Find where the given text appears and provide that cell's center as [x, y] coordinate. 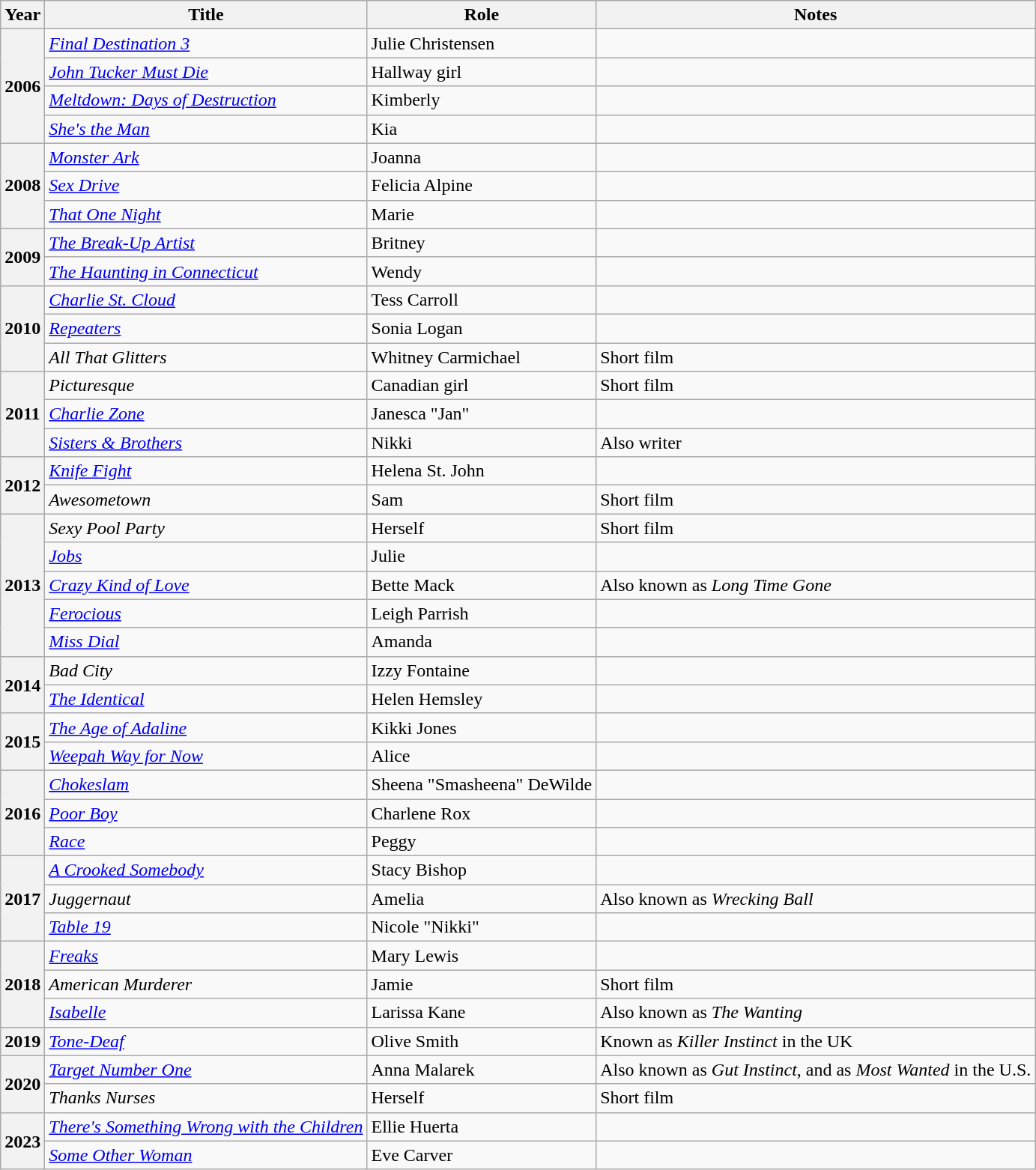
Ferocious [206, 613]
Bette Mack [482, 585]
2012 [22, 485]
2010 [22, 328]
Monster Ark [206, 157]
2016 [22, 813]
2017 [22, 899]
Helen Hemsley [482, 699]
Notes [816, 15]
Eve Carver [482, 1155]
2011 [22, 414]
Sexy Pool Party [206, 528]
Awesometown [206, 500]
Also known as Gut Instinct, and as Most Wanted in the U.S. [816, 1070]
The Break-Up Artist [206, 243]
Final Destination 3 [206, 43]
Jamie [482, 984]
Marie [482, 214]
Race [206, 842]
Isabelle [206, 1013]
Poor Boy [206, 813]
Year [22, 15]
Weepah Way for Now [206, 756]
Olive Smith [482, 1041]
Picturesque [206, 386]
Nikki [482, 443]
The Identical [206, 699]
Nicole "Nikki" [482, 927]
Mary Lewis [482, 956]
Helena St. John [482, 471]
Sonia Logan [482, 328]
Charlie St. Cloud [206, 300]
Target Number One [206, 1070]
Kia [482, 129]
Izzy Fontaine [482, 670]
Peggy [482, 842]
Role [482, 15]
2015 [22, 742]
Leigh Parrish [482, 613]
Crazy Kind of Love [206, 585]
Charlie Zone [206, 414]
Bad City [206, 670]
Anna Malarek [482, 1070]
2008 [22, 186]
Some Other Woman [206, 1155]
Kikki Jones [482, 727]
Also known as The Wanting [816, 1013]
Sheena "Smasheena" DeWilde [482, 784]
Sisters & Brothers [206, 443]
Repeaters [206, 328]
Thanks Nurses [206, 1098]
Whitney Carmichael [482, 357]
2018 [22, 984]
Chokeslam [206, 784]
Julie [482, 557]
Kimberly [482, 100]
2023 [22, 1141]
She's the Man [206, 129]
Canadian girl [482, 386]
2014 [22, 685]
Jobs [206, 557]
Sam [482, 500]
John Tucker Must Die [206, 72]
Janesca "Jan" [482, 414]
All That Glitters [206, 357]
Felicia Alpine [482, 186]
Meltdown: Days of Destruction [206, 100]
Known as Killer Instinct in the UK [816, 1041]
Knife Fight [206, 471]
2009 [22, 257]
There's Something Wrong with the Children [206, 1127]
American Murderer [206, 984]
Also known as Wrecking Ball [816, 899]
A Crooked Somebody [206, 870]
Sex Drive [206, 186]
Charlene Rox [482, 813]
Also writer [816, 443]
The Age of Adaline [206, 727]
The Haunting in Connecticut [206, 271]
Table 19 [206, 927]
Hallway girl [482, 72]
Freaks [206, 956]
Juggernaut [206, 899]
2020 [22, 1084]
Ellie Huerta [482, 1127]
2013 [22, 585]
Britney [482, 243]
Title [206, 15]
Larissa Kane [482, 1013]
That One Night [206, 214]
Miss Dial [206, 642]
2019 [22, 1041]
Amelia [482, 899]
Amanda [482, 642]
Joanna [482, 157]
2006 [22, 86]
Stacy Bishop [482, 870]
Julie Christensen [482, 43]
Alice [482, 756]
Also known as Long Time Gone [816, 585]
Tone-Deaf [206, 1041]
Tess Carroll [482, 300]
Wendy [482, 271]
